Pinpoint the cell where the given text exists, returning its (X, Y) midpoint coordinate. 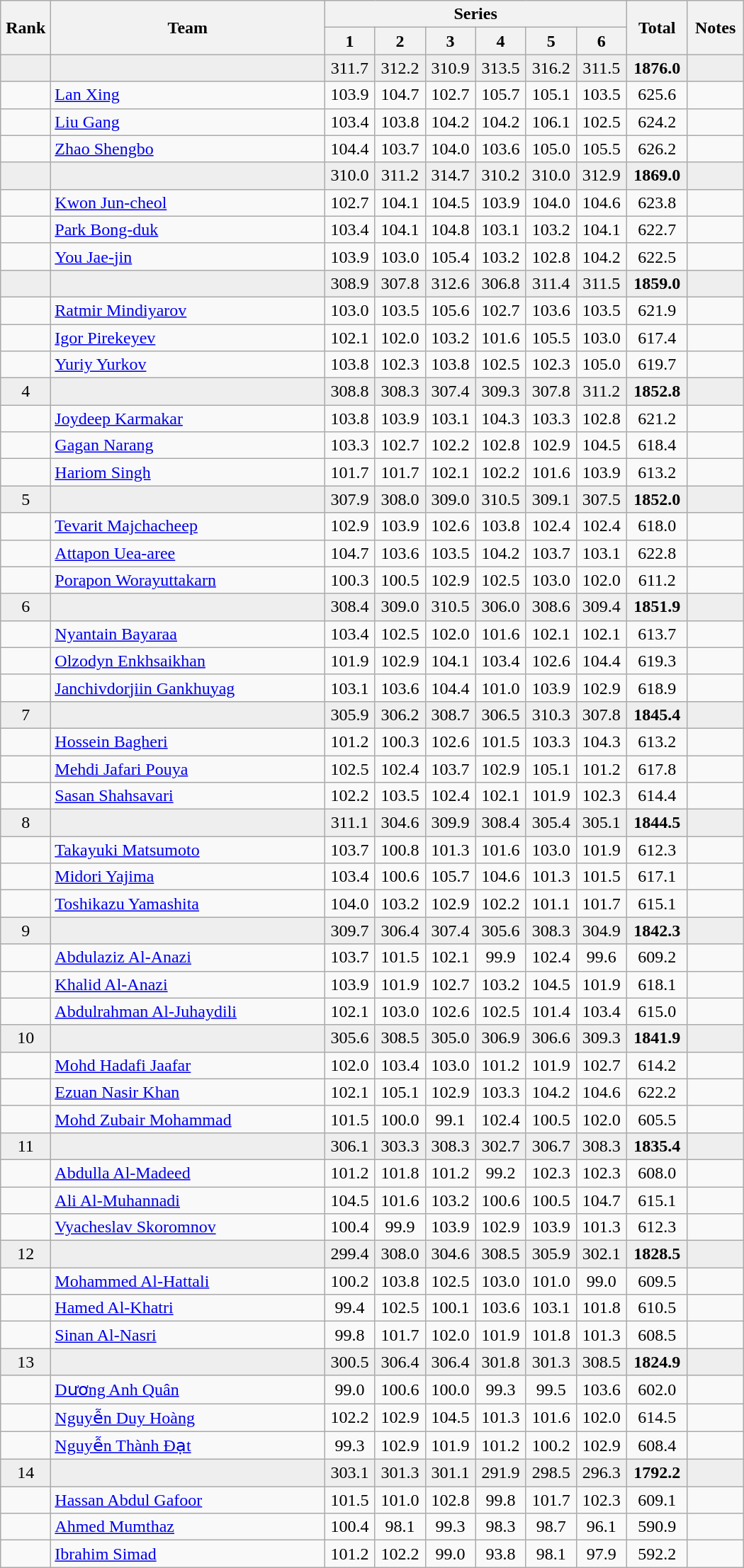
99.5 (551, 1390)
105.6 (451, 310)
624.2 (657, 122)
12 (26, 1254)
98.7 (551, 1527)
316.2 (551, 68)
Mohd Hadafi Jaafar (188, 1065)
312.9 (601, 176)
306.2 (400, 715)
101.1 (551, 904)
Team (188, 28)
291.9 (500, 1473)
Nguyễn Thành Đạt (188, 1445)
99.1 (451, 1119)
1852.0 (657, 499)
1841.9 (657, 1038)
Series (475, 14)
97.9 (601, 1554)
100.8 (400, 850)
98.3 (500, 1527)
309.1 (551, 499)
1859.0 (657, 283)
302.1 (601, 1254)
106.1 (551, 122)
99.4 (350, 1308)
312.6 (451, 283)
592.2 (657, 1554)
1824.9 (657, 1362)
617.4 (657, 338)
611.2 (657, 580)
303.3 (400, 1146)
Igor Pirekeyev (188, 338)
306.5 (500, 715)
1842.3 (657, 931)
308.7 (451, 715)
296.3 (601, 1473)
306.6 (551, 1038)
Zhao Shengbo (188, 149)
307.9 (350, 499)
614.4 (657, 796)
608.4 (657, 1445)
614.2 (657, 1065)
101.4 (551, 1011)
311.7 (350, 68)
Total (657, 28)
Abdulrahman Al-Juhaydili (188, 1011)
310.2 (500, 176)
308.9 (350, 283)
99.6 (601, 958)
618.4 (657, 445)
302.7 (500, 1146)
306.8 (500, 283)
Ratmir Mindiyarov (188, 310)
11 (26, 1146)
605.5 (657, 1119)
You Jae-jin (188, 256)
100.1 (451, 1308)
Hamed Al-Khatri (188, 1308)
Hossein Bagheri (188, 742)
Tevarit Majchacheep (188, 526)
1 (350, 41)
Abdulla Al-Madeed (188, 1173)
14 (26, 1473)
625.6 (657, 95)
Ali Al-Muhannadi (188, 1200)
Mehdi Jafari Pouya (188, 768)
609.1 (657, 1500)
1792.2 (657, 1473)
Mohammed Al-Hattali (188, 1281)
Park Bong-duk (188, 229)
Joydeep Karmakar (188, 419)
622.2 (657, 1092)
619.3 (657, 661)
Nguyễn Duy Hoàng (188, 1418)
Kwon Jun-cheol (188, 203)
Olzodyn Enkhsaikhan (188, 661)
618.1 (657, 984)
305.4 (551, 823)
7 (26, 715)
Toshikazu Yamashita (188, 904)
609.2 (657, 958)
312.2 (400, 68)
Takayuki Matsumoto (188, 850)
96.1 (601, 1527)
306.0 (500, 607)
Vyacheslav Skoromnov (188, 1227)
610.5 (657, 1308)
Lan Xing (188, 95)
310.3 (551, 715)
3 (451, 41)
303.1 (350, 1473)
617.1 (657, 877)
Mohd Zubair Mohammad (188, 1119)
Porapon Worayuttakarn (188, 580)
602.0 (657, 1390)
314.7 (451, 176)
Sasan Shahsavari (188, 796)
Rank (26, 28)
2 (400, 41)
305.1 (601, 823)
Dương Anh Quân (188, 1390)
308.6 (551, 607)
613.7 (657, 634)
Khalid Al-Anazi (188, 984)
309.9 (451, 823)
307.5 (601, 499)
1835.4 (657, 1146)
622.5 (657, 256)
299.4 (350, 1254)
9 (26, 931)
Liu Gang (188, 122)
310.9 (451, 68)
Ibrahim Simad (188, 1554)
301.1 (451, 1473)
Nyantain Bayaraa (188, 634)
300.5 (350, 1362)
1828.5 (657, 1254)
308.8 (350, 392)
Abdulaziz Al-Anazi (188, 958)
306.9 (500, 1038)
305.0 (451, 1038)
Ezuan Nasir Khan (188, 1092)
Notes (716, 28)
Janchivdorjiin Gankhuyag (188, 688)
621.2 (657, 419)
99.2 (500, 1173)
13 (26, 1362)
Midori Yajima (188, 877)
Hassan Abdul Gafoor (188, 1500)
622.8 (657, 553)
313.5 (500, 68)
618.0 (657, 526)
309.4 (601, 607)
Sinan Al-Nasri (188, 1335)
614.5 (657, 1418)
1845.4 (657, 715)
104.8 (451, 229)
621.9 (657, 310)
615.0 (657, 1011)
10 (26, 1038)
93.8 (500, 1554)
304.9 (601, 931)
Hariom Singh (188, 472)
309.7 (350, 931)
608.0 (657, 1173)
1844.5 (657, 823)
311.4 (551, 283)
1852.8 (657, 392)
301.8 (500, 1362)
1876.0 (657, 68)
1851.9 (657, 607)
622.7 (657, 229)
619.7 (657, 365)
590.9 (657, 1527)
Ahmed Mumthaz (188, 1527)
Yuriy Yurkov (188, 365)
311.1 (350, 823)
1869.0 (657, 176)
Gagan Narang (188, 445)
608.5 (657, 1335)
617.8 (657, 768)
306.7 (551, 1146)
Attapon Uea-aree (188, 553)
618.9 (657, 688)
626.2 (657, 149)
105.4 (451, 256)
609.5 (657, 1281)
306.1 (350, 1146)
8 (26, 823)
623.8 (657, 203)
298.5 (551, 1473)
